Search for the cell housing the specified text and yield its (X, Y) center coordinate. 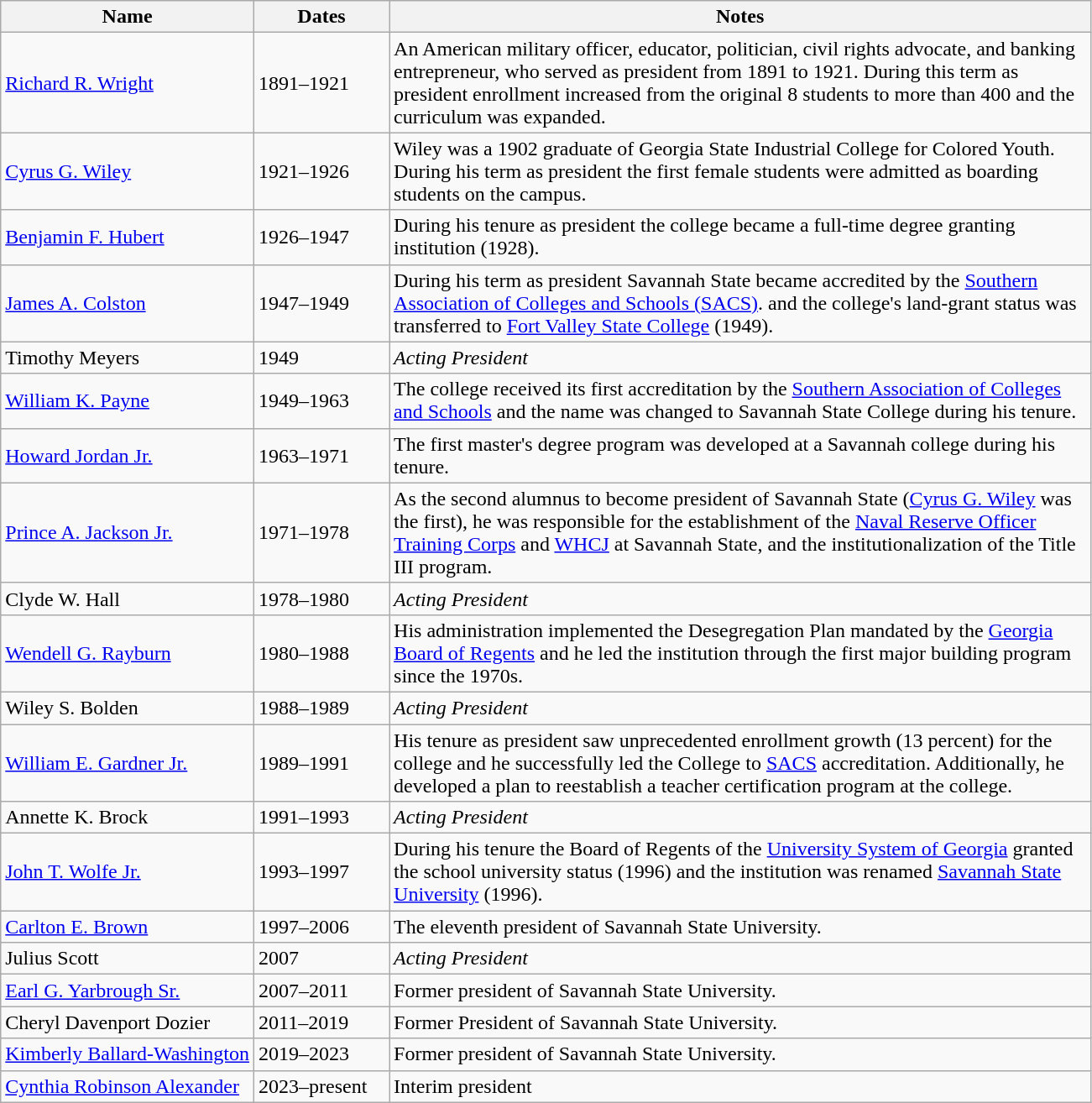
Cynthia Robinson Alexander (128, 1086)
Cyrus G. Wiley (128, 171)
The eleventh president of Savannah State University. (740, 927)
James A. Colston (128, 303)
Wiley S. Bolden (128, 708)
2011–2019 (321, 1022)
Notes (740, 17)
2007–2011 (321, 991)
1921–1926 (321, 171)
Interim president (740, 1086)
1993–1997 (321, 872)
Prince A. Jackson Jr. (128, 532)
Howard Jordan Jr. (128, 455)
Carlton E. Brown (128, 927)
1926–1947 (321, 237)
1963–1971 (321, 455)
1991–1993 (321, 818)
Julius Scott (128, 959)
Annette K. Brock (128, 818)
2007 (321, 959)
Earl G. Yarbrough Sr. (128, 991)
1947–1949 (321, 303)
1949–1963 (321, 401)
During his tenure as president the college became a full-time degree granting institution (1928). (740, 237)
William K. Payne (128, 401)
Dates (321, 17)
1989–1991 (321, 762)
1988–1989 (321, 708)
Timothy Meyers (128, 358)
2023–present (321, 1086)
Benjamin F. Hubert (128, 237)
1980–1988 (321, 653)
Clyde W. Hall (128, 599)
Richard R. Wright (128, 82)
The first master's degree program was developed at a Savannah college during his tenure. (740, 455)
Former President of Savannah State University. (740, 1022)
Wendell G. Rayburn (128, 653)
1978–1980 (321, 599)
Name (128, 17)
William E. Gardner Jr. (128, 762)
1949 (321, 358)
1971–1978 (321, 532)
2019–2023 (321, 1054)
Kimberly Ballard-Washington (128, 1054)
John T. Wolfe Jr. (128, 872)
Cheryl Davenport Dozier (128, 1022)
1891–1921 (321, 82)
1997–2006 (321, 927)
